Return (x, y) of the center of cell containing provided text 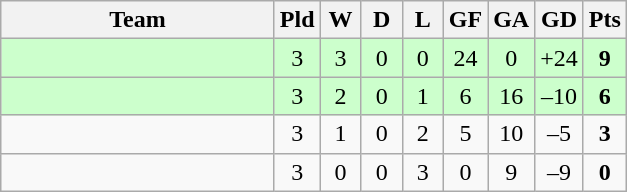
GA (512, 20)
Pts (604, 20)
–5 (560, 134)
–10 (560, 96)
10 (512, 134)
+24 (560, 58)
24 (465, 58)
GF (465, 20)
Team (138, 20)
Pld (297, 20)
5 (465, 134)
L (422, 20)
GD (560, 20)
D (382, 20)
–9 (560, 172)
W (340, 20)
16 (512, 96)
